Locate the cell with the specified text and output its [X, Y] center coordinate. 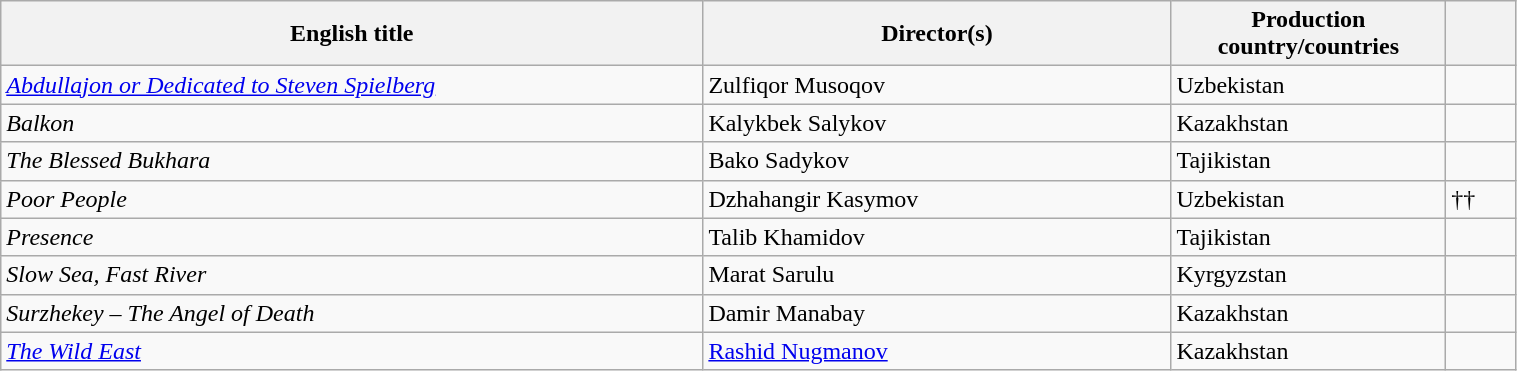
Slow Sea, Fast River [352, 275]
Production country/countries [1308, 34]
Rashid Nugmanov [937, 351]
The Blessed Bukhara [352, 161]
Poor People [352, 199]
Kyrgyzstan [1308, 275]
Marat Sarulu [937, 275]
Surzhekey – The Angel of Death [352, 313]
The Wild East [352, 351]
English title [352, 34]
Zulfiqor Musoqov [937, 85]
Balkon [352, 123]
Kalykbek Salykov [937, 123]
Abdullajon or Dedicated to Steven Spielberg [352, 85]
Damir Manabay [937, 313]
Dzhahangir Kasymov [937, 199]
Talib Khamidov [937, 237]
Director(s) [937, 34]
Presence [352, 237]
Bako Sadykov [937, 161]
†† [1481, 199]
